Determine the [X, Y] coordinate at the center of the cell enclosing the given text.  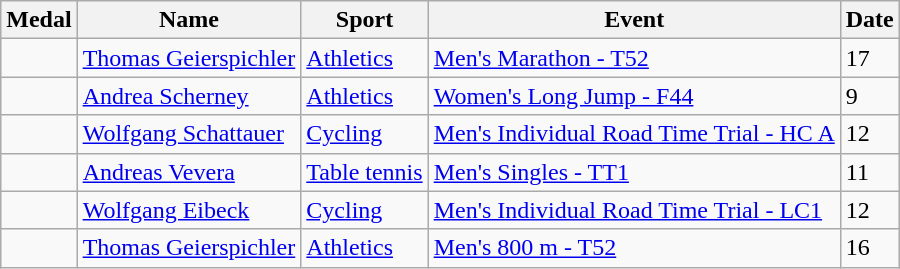
Women's Long Jump - F44 [634, 96]
16 [870, 248]
Wolfgang Schattauer [189, 134]
Men's 800 m - T52 [634, 248]
Andreas Vevera [189, 172]
Table tennis [364, 172]
Medal [39, 20]
Men's Singles - TT1 [634, 172]
Sport [364, 20]
Event [634, 20]
Date [870, 20]
Men's Marathon - T52 [634, 58]
Men's Individual Road Time Trial - HC A [634, 134]
17 [870, 58]
9 [870, 96]
Andrea Scherney [189, 96]
Men's Individual Road Time Trial - LC1 [634, 210]
Name [189, 20]
Wolfgang Eibeck [189, 210]
11 [870, 172]
